Pinpoint the cell where the given text exists, returning its [X, Y] midpoint coordinate. 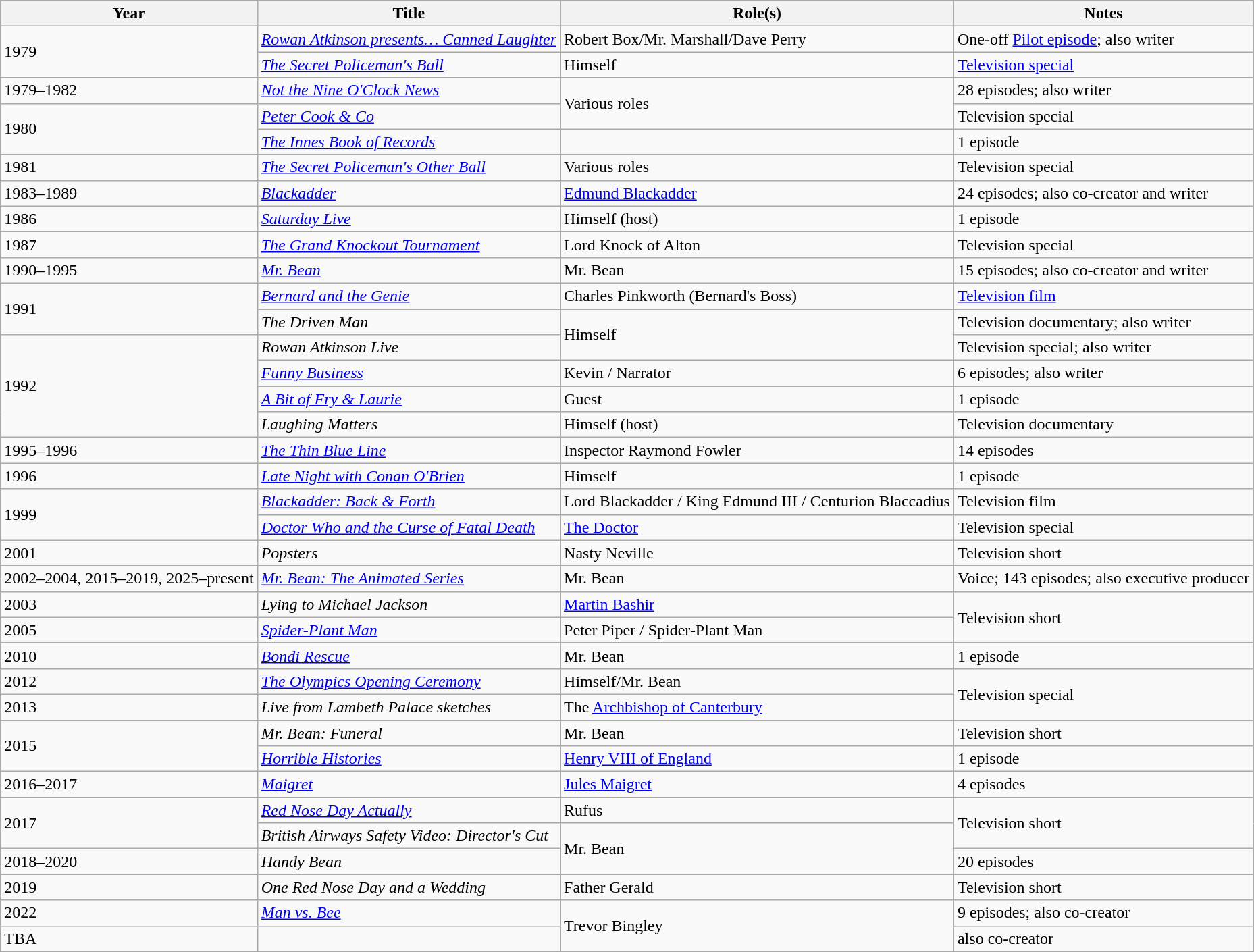
The Thin Blue Line [409, 450]
Man vs. Bee [409, 913]
2001 [129, 553]
Charles Pinkworth (Bernard's Boss) [758, 296]
4 episodes [1103, 785]
1981 [129, 167]
2022 [129, 913]
Rowan Atkinson presents… Canned Laughter [409, 39]
Title [409, 14]
Kevin / Narrator [758, 373]
1999 [129, 514]
Bondi Rescue [409, 656]
Television documentary; also writer [1103, 322]
Spider-Plant Man [409, 630]
Horrible Histories [409, 759]
1979 [129, 52]
14 episodes [1103, 450]
2002–2004, 2015–2019, 2025–present [129, 579]
Television documentary [1103, 425]
Funny Business [409, 373]
1991 [129, 309]
The Grand Knockout Tournament [409, 244]
Mr. Bean: The Animated Series [409, 579]
Inspector Raymond Fowler [758, 450]
Television special; also writer [1103, 348]
Lord Knock of Alton [758, 244]
Guest [758, 399]
2019 [129, 887]
1983–1989 [129, 193]
Edmund Blackadder [758, 193]
Trevor Bingley [758, 926]
The Innes Book of Records [409, 142]
Year [129, 14]
A Bit of Fry & Laurie [409, 399]
Late Night with Conan O'Brien [409, 476]
24 episodes; also co-creator and writer [1103, 193]
Himself/Mr. Bean [758, 681]
1987 [129, 244]
Doctor Who and the Curse of Fatal Death [409, 527]
2013 [129, 707]
2015 [129, 745]
2003 [129, 604]
The Doctor [758, 527]
2005 [129, 630]
The Olympics Opening Ceremony [409, 681]
The Archbishop of Canterbury [758, 707]
1990–1995 [129, 270]
1992 [129, 386]
Laughing Matters [409, 425]
1980 [129, 129]
Blackadder [409, 193]
Jules Maigret [758, 785]
Notes [1103, 14]
1979–1982 [129, 90]
20 episodes [1103, 862]
2017 [129, 823]
2010 [129, 656]
One Red Nose Day and a Wedding [409, 887]
Handy Bean [409, 862]
Not the Nine O'Clock News [409, 90]
Popsters [409, 553]
Lying to Michael Jackson [409, 604]
Saturday Live [409, 219]
2016–2017 [129, 785]
6 episodes; also writer [1103, 373]
British Airways Safety Video: Director's Cut [409, 836]
1986 [129, 219]
2012 [129, 681]
Peter Piper / Spider-Plant Man [758, 630]
Rufus [758, 810]
Rowan Atkinson Live [409, 348]
Martin Bashir [758, 604]
1996 [129, 476]
2018–2020 [129, 862]
Mr. Bean: Funeral [409, 733]
Red Nose Day Actually [409, 810]
28 episodes; also writer [1103, 90]
TBA [129, 938]
15 episodes; also co-creator and writer [1103, 270]
The Secret Policeman's Ball [409, 65]
The Secret Policeman's Other Ball [409, 167]
Nasty Neville [758, 553]
also co-creator [1103, 938]
Father Gerald [758, 887]
Henry VIII of England [758, 759]
1995–1996 [129, 450]
Live from Lambeth Palace sketches [409, 707]
9 episodes; also co-creator [1103, 913]
Role(s) [758, 14]
Peter Cook & Co [409, 116]
Maigret [409, 785]
The Driven Man [409, 322]
Lord Blackadder / King Edmund III / Centurion Blaccadius [758, 502]
One-off Pilot episode; also writer [1103, 39]
Blackadder: Back & Forth [409, 502]
Bernard and the Genie [409, 296]
Voice; 143 episodes; also executive producer [1103, 579]
Robert Box/Mr. Marshall/Dave Perry [758, 39]
